From the cell containing the given text, extract its center point as [X, Y] coordinate. 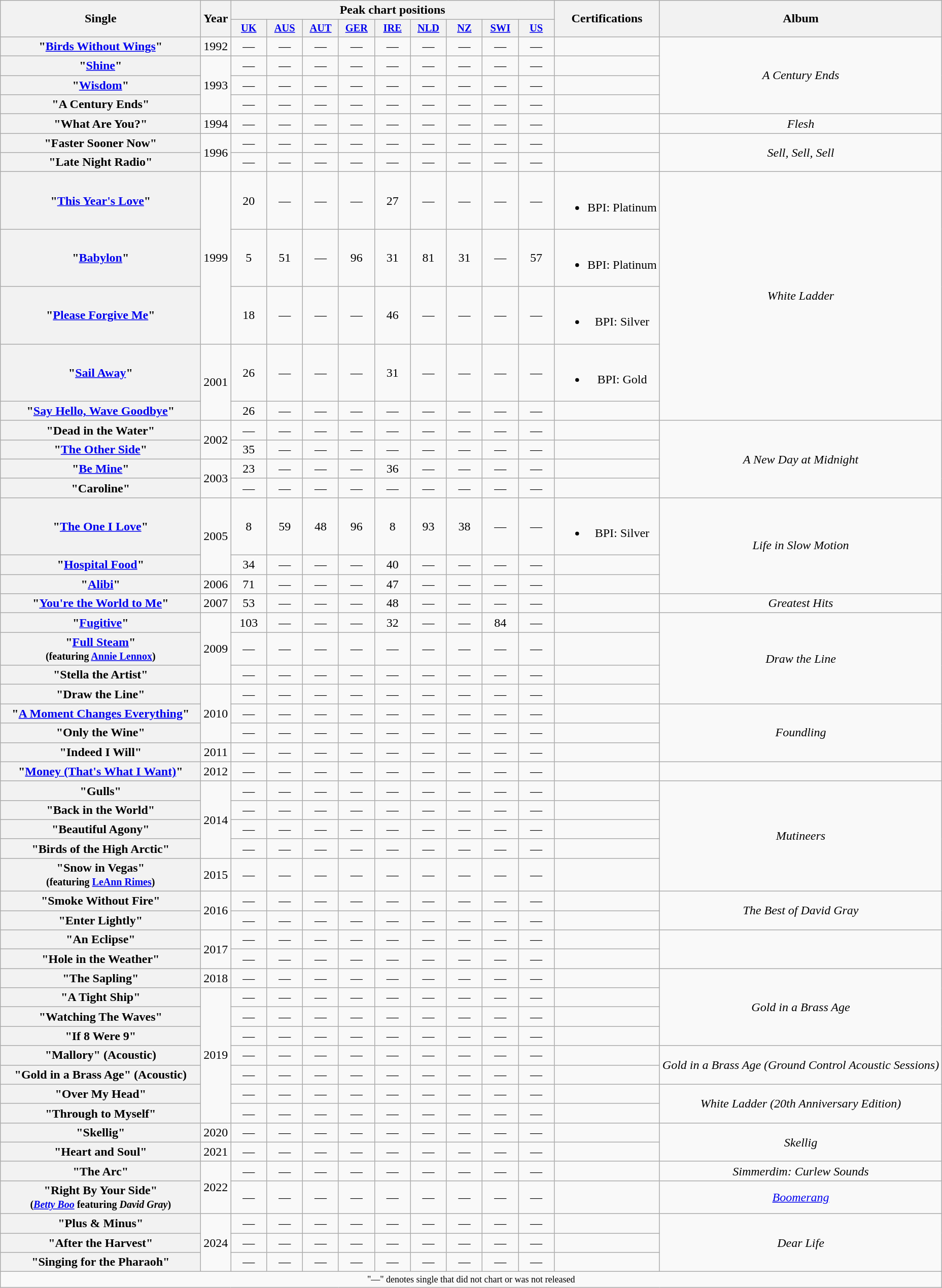
46 [393, 315]
32 [393, 623]
"The Sapling" [100, 978]
Single [100, 19]
2001 [216, 382]
1992 [216, 46]
Draw the Line [800, 658]
"If 8 Were 9" [100, 1036]
2011 [216, 752]
"Birds of the High Arctic" [100, 848]
47 [393, 584]
2017 [216, 949]
The Best of David Gray [800, 911]
White Ladder (20th Anniversary Edition) [800, 1103]
A Century Ends [800, 75]
AUT [321, 28]
Peak chart positions [393, 10]
Mutineers [800, 836]
"A Moment Changes Everything" [100, 713]
2020 [216, 1132]
2019 [216, 1055]
Album [800, 19]
"Snow in Vegas"(featuring LeAnn Rimes) [100, 874]
2010 [216, 713]
NLD [428, 28]
"Over My Head" [100, 1094]
59 [285, 526]
"Plus & Minus" [100, 1224]
5 [249, 258]
51 [285, 258]
"You're the World to Me" [100, 603]
"—" denotes single that did not chart or was not released [471, 1280]
IRE [393, 28]
White Ladder [800, 296]
"The Other Side" [100, 449]
"Hole in the Weather" [100, 959]
"Money (That's What I Want)" [100, 771]
2003 [216, 478]
"Be Mine" [100, 469]
"Wisdom" [100, 85]
"An Eclipse" [100, 940]
Boomerang [800, 1197]
103 [249, 623]
2018 [216, 978]
Sell, Sell, Sell [800, 153]
Dear Life [800, 1243]
"Sail Away" [100, 372]
2014 [216, 819]
2005 [216, 535]
1996 [216, 153]
"Stella the Artist" [100, 675]
"Indeed I Will" [100, 752]
34 [249, 565]
BPI: Gold [607, 372]
27 [393, 201]
"The Arc" [100, 1171]
81 [428, 258]
Flesh [800, 124]
"Through to Myself" [100, 1113]
"Draw the Line" [100, 694]
"A Tight Ship" [100, 997]
"Beautiful Agony" [100, 829]
"Right By Your Side"(Betty Boo featuring David Gray) [100, 1197]
"Babylon" [100, 258]
"Alibi" [100, 584]
Foundling [800, 733]
"Enter Lightly" [100, 920]
1994 [216, 124]
71 [249, 584]
"Only the Wine" [100, 733]
"Birds Without Wings" [100, 46]
"Mallory" (Acoustic) [100, 1055]
2021 [216, 1152]
84 [500, 623]
"What Are You?" [100, 124]
"A Century Ends" [100, 104]
SWI [500, 28]
US [537, 28]
36 [393, 469]
AUS [285, 28]
"Faster Sooner Now" [100, 143]
38 [465, 526]
"Smoke Without Fire" [100, 901]
"The One I Love" [100, 526]
NZ [465, 28]
2006 [216, 584]
Life in Slow Motion [800, 546]
1999 [216, 258]
"Gold in a Brass Age" (Acoustic) [100, 1075]
Gold in a Brass Age (Ground Control Acoustic Sessions) [800, 1065]
"Back in the World" [100, 810]
93 [428, 526]
"Hospital Food" [100, 565]
"Skellig" [100, 1132]
2007 [216, 603]
UK [249, 28]
"Say Hello, Wave Goodbye" [100, 411]
"After the Harvest" [100, 1243]
"This Year's Love" [100, 201]
"Full Steam"(featuring Annie Lennox) [100, 649]
"Watching The Waves" [100, 1017]
"Heart and Soul" [100, 1152]
"Shine" [100, 66]
"Caroline" [100, 488]
2015 [216, 874]
2009 [216, 649]
GER [356, 28]
Simmerdim: Curlew Sounds [800, 1171]
40 [393, 565]
2002 [216, 440]
"Late Night Radio" [100, 162]
57 [537, 258]
23 [249, 469]
"Please Forgive Me" [100, 315]
18 [249, 315]
20 [249, 201]
35 [249, 449]
A New Day at Midnight [800, 459]
53 [249, 603]
2022 [216, 1188]
2016 [216, 911]
Year [216, 19]
"Dead in the Water" [100, 430]
"Fugitive" [100, 623]
Skellig [800, 1142]
"Singing for the Pharaoh" [100, 1262]
"Gulls" [100, 791]
Greatest Hits [800, 603]
Gold in a Brass Age [800, 1007]
1993 [216, 85]
Certifications [607, 19]
2024 [216, 1243]
2012 [216, 771]
